From the cell containing the given text, extract its center point as [X, Y] coordinate. 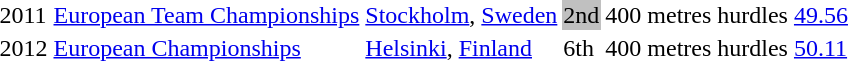
2nd [582, 15]
European Team Championships [206, 15]
400 metres hurdles [697, 15]
Stockholm, Sweden [462, 15]
